Return (X, Y) of the center of cell containing provided text 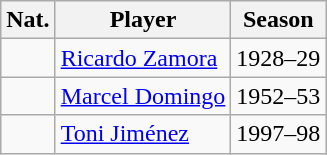
1997–98 (278, 134)
Player (143, 20)
Nat. (28, 20)
Marcel Domingo (143, 96)
1952–53 (278, 96)
1928–29 (278, 58)
Ricardo Zamora (143, 58)
Season (278, 20)
Toni Jiménez (143, 134)
